Extract the (x, y) coordinate from the center of the cell holding the provided text.  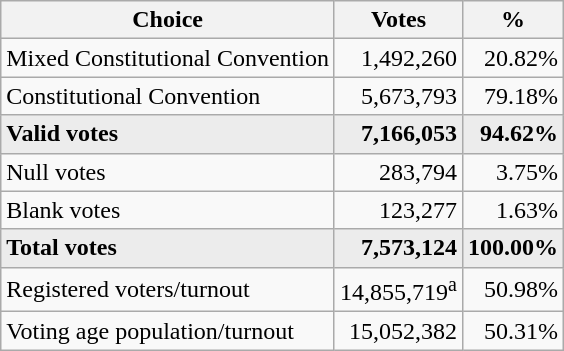
1,492,260 (398, 58)
20.82% (512, 58)
Null votes (168, 172)
79.18% (512, 96)
Choice (168, 20)
7,166,053 (398, 134)
Constitutional Convention (168, 96)
123,277 (398, 210)
Blank votes (168, 210)
Total votes (168, 248)
7,573,124 (398, 248)
Votes (398, 20)
3.75% (512, 172)
Registered voters/turnout (168, 290)
1.63% (512, 210)
100.00% (512, 248)
15,052,382 (398, 331)
Voting age population/turnout (168, 331)
Valid votes (168, 134)
14,855,719a (398, 290)
5,673,793 (398, 96)
Mixed Constitutional Convention (168, 58)
% (512, 20)
50.98% (512, 290)
283,794 (398, 172)
50.31% (512, 331)
94.62% (512, 134)
